Pinpoint the cell where the given text exists, returning its [x, y] midpoint coordinate. 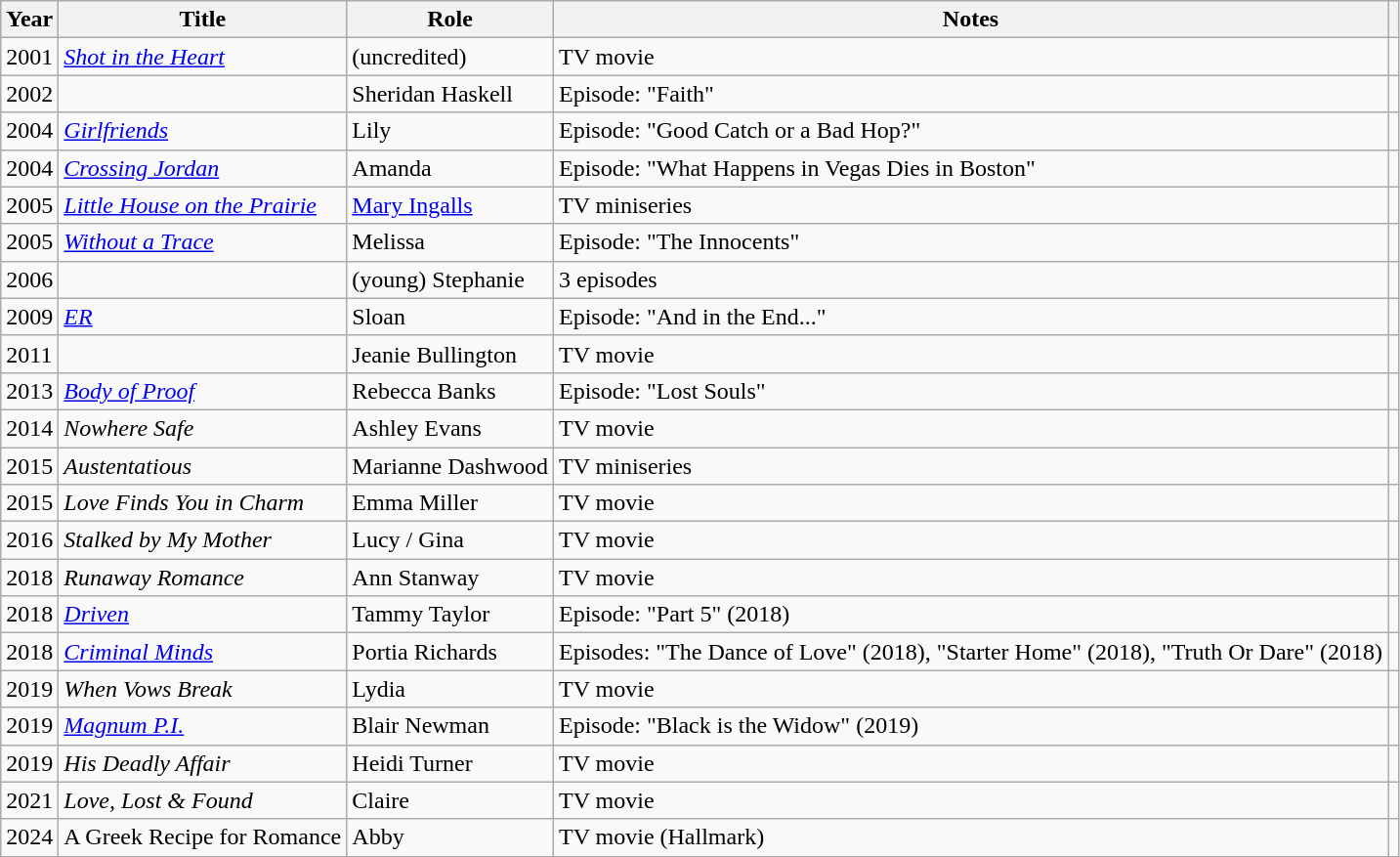
Sheridan Haskell [450, 94]
Blair Newman [450, 726]
Stalked by My Mother [203, 540]
Episode: "And in the End..." [970, 317]
Driven [203, 615]
TV movie (Hallmark) [970, 837]
Amanda [450, 168]
2024 [29, 837]
Nowhere Safe [203, 428]
Rebecca Banks [450, 391]
Sloan [450, 317]
Ann Stanway [450, 578]
Lydia [450, 689]
Love Finds You in Charm [203, 503]
Little House on the Prairie [203, 205]
2016 [29, 540]
Role [450, 20]
3 episodes [970, 279]
2013 [29, 391]
2021 [29, 800]
2001 [29, 57]
Melissa [450, 242]
Portia Richards [450, 652]
2002 [29, 94]
Without a Trace [203, 242]
Abby [450, 837]
His Deadly Affair [203, 763]
Magnum P.I. [203, 726]
Shot in the Heart [203, 57]
Criminal Minds [203, 652]
Episode: "Faith" [970, 94]
A Greek Recipe for Romance [203, 837]
2006 [29, 279]
Episode: "Lost Souls" [970, 391]
(young) Stephanie [450, 279]
Title [203, 20]
2011 [29, 354]
Austentatious [203, 466]
Emma Miller [450, 503]
Marianne Dashwood [450, 466]
Episodes: "The Dance of Love" (2018), "Starter Home" (2018), "Truth Or Dare" (2018) [970, 652]
Episode: "Black is the Widow" (2019) [970, 726]
Claire [450, 800]
Lucy / Gina [450, 540]
Love, Lost & Found [203, 800]
2014 [29, 428]
Lily [450, 131]
Notes [970, 20]
2009 [29, 317]
When Vows Break [203, 689]
Episode: "The Innocents" [970, 242]
(uncredited) [450, 57]
Girlfriends [203, 131]
Runaway Romance [203, 578]
Crossing Jordan [203, 168]
Episode: "Part 5" (2018) [970, 615]
Heidi Turner [450, 763]
ER [203, 317]
Year [29, 20]
Body of Proof [203, 391]
Episode: "Good Catch or a Bad Hop?" [970, 131]
Episode: "What Happens in Vegas Dies in Boston" [970, 168]
Mary Ingalls [450, 205]
Tammy Taylor [450, 615]
Jeanie Bullington [450, 354]
Ashley Evans [450, 428]
